Determine the [X, Y] coordinate at the center of the cell enclosing the given text.  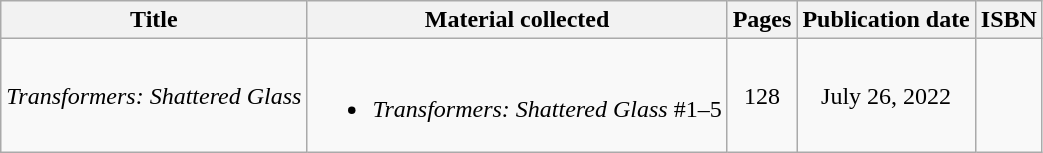
Pages [762, 20]
July 26, 2022 [886, 96]
Publication date [886, 20]
Transformers: Shattered Glass [154, 96]
Transformers: Shattered Glass #1–5 [517, 96]
ISBN [1008, 20]
Material collected [517, 20]
128 [762, 96]
Title [154, 20]
